Scan for the cell matching the given text and deliver its (X, Y) coordinate at center. 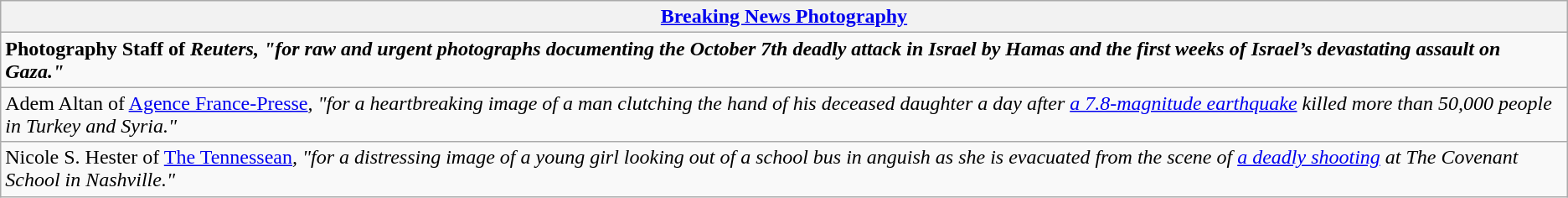
Breaking News Photography (784, 17)
